Locate the cell with the specified text and output its (X, Y) center coordinate. 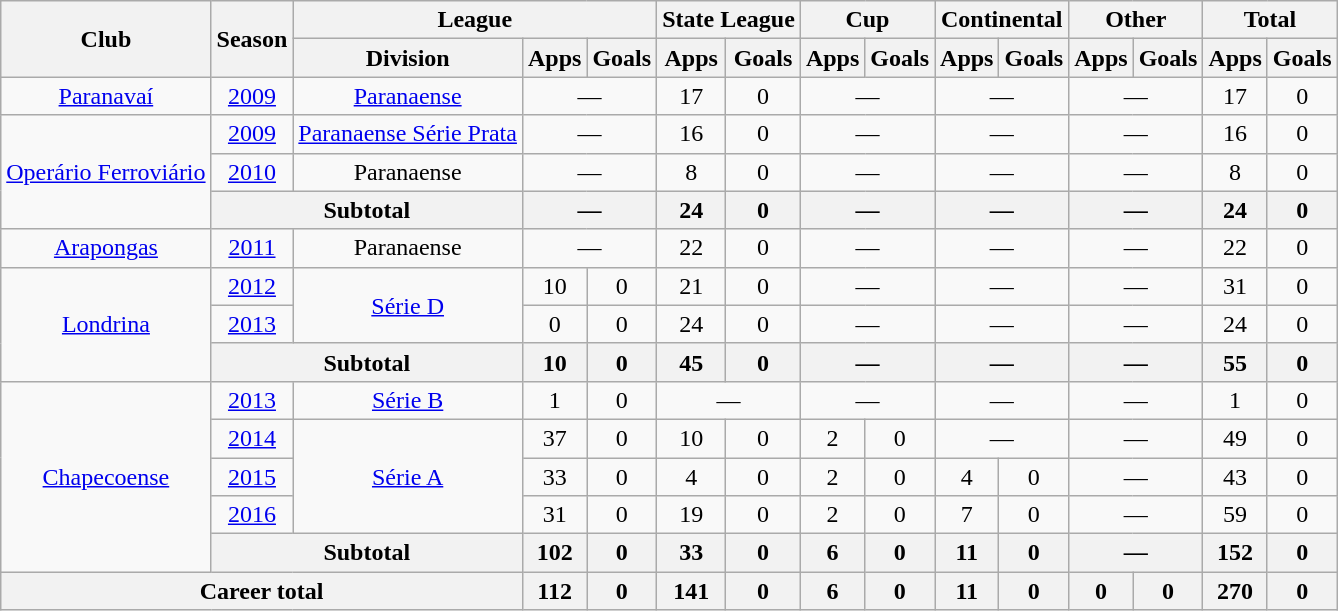
Continental (1002, 20)
2010 (252, 172)
19 (692, 515)
Série D (408, 305)
Série A (408, 476)
Career total (262, 591)
2012 (252, 286)
141 (692, 591)
Total (1270, 20)
Operário Ferroviário (106, 172)
45 (692, 362)
Paranaense Série Prata (408, 134)
League (475, 20)
Club (106, 39)
Other (1136, 20)
152 (1235, 553)
270 (1235, 591)
Paranavaí (106, 96)
Season (252, 39)
2016 (252, 515)
112 (554, 591)
102 (554, 553)
Londrina (106, 324)
Cup (867, 20)
37 (554, 438)
55 (1235, 362)
59 (1235, 515)
21 (692, 286)
7 (967, 515)
2011 (252, 248)
Arapongas (106, 248)
Série B (408, 400)
2015 (252, 477)
49 (1235, 438)
Division (408, 58)
43 (1235, 477)
2014 (252, 438)
Chapecoense (106, 476)
State League (729, 20)
